Extract the (x, y) coordinate from the center of the cell holding the provided text.  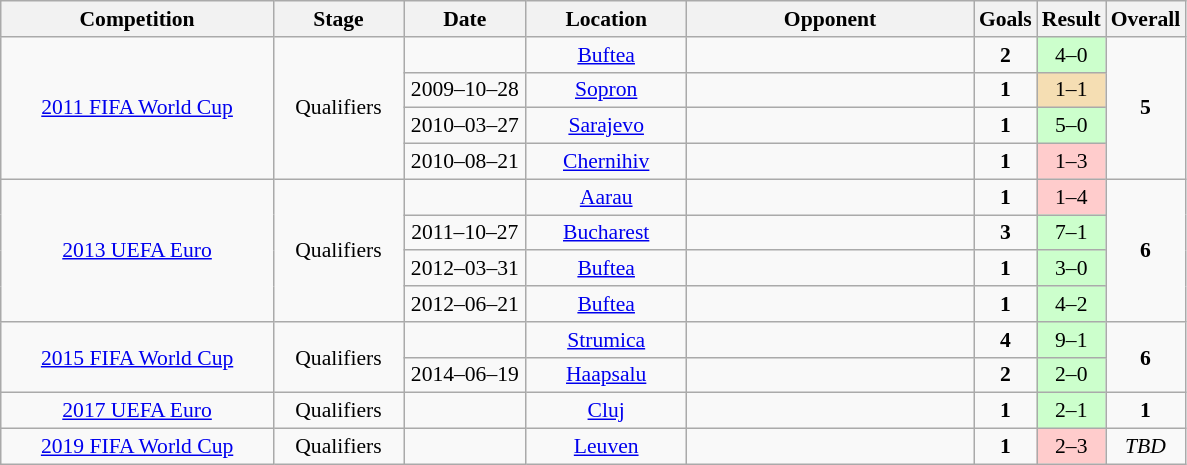
Overall (1146, 19)
4–0 (1072, 55)
3–0 (1072, 269)
7–1 (1072, 233)
Opponent (830, 19)
Competition (138, 19)
Date (466, 19)
1–3 (1072, 162)
Aarau (606, 197)
1–1 (1072, 90)
Strumica (606, 340)
5 (1146, 108)
5–0 (1072, 126)
Cluj (606, 411)
Leuven (606, 447)
2012–06–21 (466, 304)
Goals (1006, 19)
2–3 (1072, 447)
2015 FIFA World Cup (138, 358)
2010–03–27 (466, 126)
4 (1006, 340)
4–2 (1072, 304)
Stage (338, 19)
Location (606, 19)
2017 UEFA Euro (138, 411)
2010–08–21 (466, 162)
2011 FIFA World Cup (138, 108)
3 (1006, 233)
2009–10–28 (466, 90)
1–4 (1072, 197)
Result (1072, 19)
Sopron (606, 90)
2011–10–27 (466, 233)
Bucharest (606, 233)
TBD (1146, 447)
2019 FIFA World Cup (138, 447)
2014–06–19 (466, 375)
Sarajevo (606, 126)
Chernihiv (606, 162)
2012–03–31 (466, 269)
Haapsalu (606, 375)
2–1 (1072, 411)
9–1 (1072, 340)
2–0 (1072, 375)
2013 UEFA Euro (138, 250)
